Scan for the cell matching the given text and deliver its [x, y] coordinate at center. 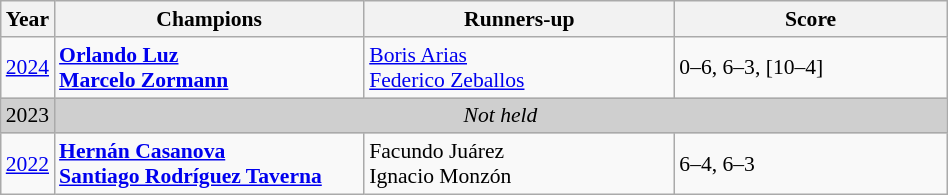
Score [810, 19]
Champions [209, 19]
Year [28, 19]
Runners-up [519, 19]
2024 [28, 68]
0–6, 6–3, [10–4] [810, 68]
2022 [28, 164]
Boris Arias Federico Zeballos [519, 68]
Orlando Luz Marcelo Zormann [209, 68]
2023 [28, 116]
Facundo Juárez Ignacio Monzón [519, 164]
Hernán Casanova Santiago Rodríguez Taverna [209, 164]
Not held [500, 116]
6–4, 6–3 [810, 164]
